Provide the (x, y) coordinate of the cell's center where the given text is located.  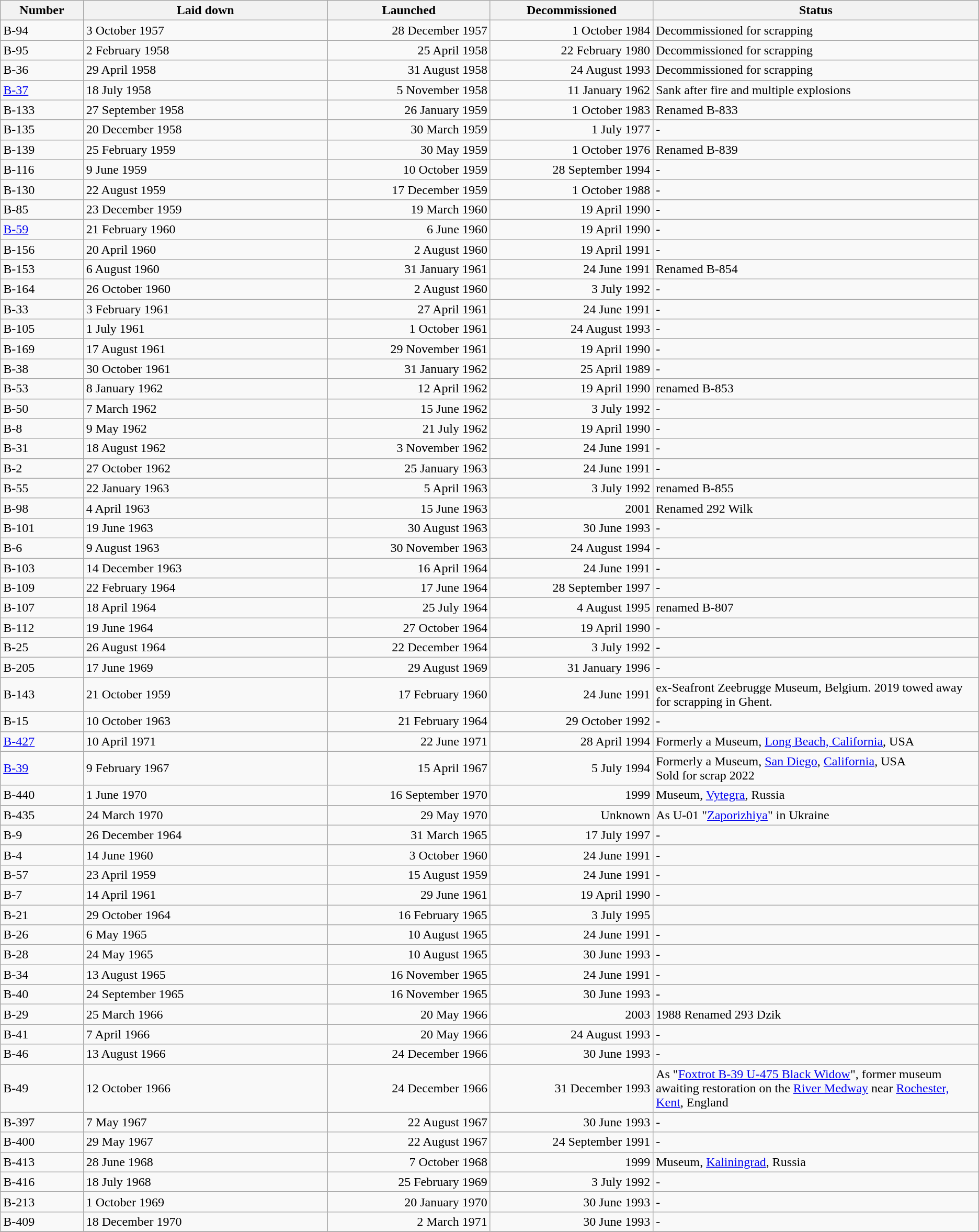
26 December 1964 (205, 835)
24 August 1994 (571, 548)
31 August 1958 (409, 70)
15 April 1967 (409, 768)
1 October 1988 (571, 189)
B-416 (42, 1182)
26 January 1959 (409, 110)
B-36 (42, 70)
B-34 (42, 975)
14 December 1963 (205, 568)
18 April 1964 (205, 608)
B-95 (42, 50)
B-53 (42, 389)
18 July 1968 (205, 1182)
21 July 1962 (409, 428)
9 August 1963 (205, 548)
31 January 1996 (571, 668)
24 September 1991 (571, 1142)
30 March 1959 (409, 130)
B-156 (42, 250)
31 December 1993 (571, 1088)
B-397 (42, 1122)
24 March 1970 (205, 815)
29 October 1992 (571, 721)
B-38 (42, 369)
3 October 1957 (205, 30)
B-112 (42, 628)
B-50 (42, 409)
31 January 1961 (409, 269)
18 December 1970 (205, 1222)
B-164 (42, 289)
renamed B-807 (816, 608)
16 April 1964 (409, 568)
B-109 (42, 588)
29 November 1961 (409, 349)
6 August 1960 (205, 269)
B-37 (42, 90)
22 June 1971 (409, 741)
B-21 (42, 915)
Renamed 292 Wilk (816, 508)
30 August 1963 (409, 528)
10 October 1959 (409, 169)
B-153 (42, 269)
18 August 1962 (205, 448)
B-213 (42, 1202)
21 October 1959 (205, 695)
19 April 1991 (571, 250)
9 June 1959 (205, 169)
9 May 1962 (205, 428)
Museum, Vytegra, Russia (816, 795)
Number (42, 10)
27 October 1962 (205, 468)
B-116 (42, 169)
25 February 1969 (409, 1182)
Renamed B-854 (816, 269)
B-101 (42, 528)
4 April 1963 (205, 508)
23 April 1959 (205, 875)
As "Foxtrot B-39 U-475 Black Widow", former museum awaiting restoration on the River Medway near Rochester, Kent, England (816, 1088)
20 April 1960 (205, 250)
B-85 (42, 209)
11 January 1962 (571, 90)
Museum, Kaliningrad, Russia (816, 1162)
4 August 1995 (571, 608)
ex-Seafront Zeebrugge Museum, Belgium. 2019 towed away for scrapping in Ghent. (816, 695)
B-25 (42, 648)
6 June 1960 (409, 229)
26 October 1960 (205, 289)
B-49 (42, 1088)
6 May 1965 (205, 935)
B-6 (42, 548)
17 February 1960 (409, 695)
31 January 1962 (409, 369)
16 February 1965 (409, 915)
21 February 1960 (205, 229)
Renamed B-833 (816, 110)
15 August 1959 (409, 875)
28 December 1957 (409, 30)
28 June 1968 (205, 1162)
B-39 (42, 768)
B-103 (42, 568)
2001 (571, 508)
7 October 1968 (409, 1162)
B-15 (42, 721)
B-9 (42, 835)
17 August 1961 (205, 349)
17 June 1964 (409, 588)
B-440 (42, 795)
B-139 (42, 150)
27 October 1964 (409, 628)
B-8 (42, 428)
1 October 1983 (571, 110)
Formerly a Museum, Long Beach, California, USA (816, 741)
1 June 1970 (205, 795)
B-143 (42, 695)
29 October 1964 (205, 915)
10 October 1963 (205, 721)
B-55 (42, 488)
B-435 (42, 815)
B-2 (42, 468)
28 September 1997 (571, 588)
22 February 1980 (571, 50)
3 October 1960 (409, 855)
20 January 1970 (409, 1202)
29 May 1970 (409, 815)
Unknown (571, 815)
30 November 1963 (409, 548)
5 April 1963 (409, 488)
B-205 (42, 668)
B-409 (42, 1222)
B-7 (42, 895)
7 May 1967 (205, 1122)
1 July 1961 (205, 329)
2 March 1971 (409, 1222)
1 October 1961 (409, 329)
9 February 1967 (205, 768)
1 July 1977 (571, 130)
12 October 1966 (205, 1088)
14 April 1961 (205, 895)
15 June 1963 (409, 508)
22 January 1963 (205, 488)
B-40 (42, 994)
13 August 1966 (205, 1054)
1 October 1984 (571, 30)
B-57 (42, 875)
3 February 1961 (205, 309)
25 January 1963 (409, 468)
1988 Renamed 293 Dzik (816, 1014)
B-169 (42, 349)
19 March 1960 (409, 209)
29 May 1967 (205, 1142)
18 July 1958 (205, 90)
29 August 1969 (409, 668)
B-98 (42, 508)
B-31 (42, 448)
B-94 (42, 30)
16 September 1970 (409, 795)
12 April 1962 (409, 389)
22 December 1964 (409, 648)
24 September 1965 (205, 994)
17 July 1997 (571, 835)
17 June 1969 (205, 668)
27 April 1961 (409, 309)
B-135 (42, 130)
7 April 1966 (205, 1034)
5 November 1958 (409, 90)
Renamed B-839 (816, 150)
B-33 (42, 309)
19 June 1964 (205, 628)
Status (816, 10)
25 April 1989 (571, 369)
21 February 1964 (409, 721)
15 June 1962 (409, 409)
29 June 1961 (409, 895)
22 August 1959 (205, 189)
B-107 (42, 608)
8 January 1962 (205, 389)
7 March 1962 (205, 409)
Launched (409, 10)
Formerly a Museum, San Diego, California, USASold for scrap 2022 (816, 768)
B-105 (42, 329)
renamed B-853 (816, 389)
28 September 1994 (571, 169)
B-427 (42, 741)
B-26 (42, 935)
30 October 1961 (205, 369)
B-400 (42, 1142)
B-28 (42, 955)
20 December 1958 (205, 130)
25 April 1958 (409, 50)
28 April 1994 (571, 741)
13 August 1965 (205, 975)
B-59 (42, 229)
17 December 1959 (409, 189)
B-46 (42, 1054)
B-413 (42, 1162)
27 September 1958 (205, 110)
3 July 1995 (571, 915)
26 August 1964 (205, 648)
B-130 (42, 189)
25 July 1964 (409, 608)
25 February 1959 (205, 150)
Laid down (205, 10)
5 July 1994 (571, 768)
1 October 1969 (205, 1202)
As U-01 "Zaporizhiya" in Ukraine (816, 815)
22 February 1964 (205, 588)
B-29 (42, 1014)
2 February 1958 (205, 50)
renamed B-855 (816, 488)
Sank after fire and multiple explosions (816, 90)
1 October 1976 (571, 150)
10 April 1971 (205, 741)
24 May 1965 (205, 955)
29 April 1958 (205, 70)
3 November 1962 (409, 448)
25 March 1966 (205, 1014)
14 June 1960 (205, 855)
30 May 1959 (409, 150)
19 June 1963 (205, 528)
31 March 1965 (409, 835)
2003 (571, 1014)
B-133 (42, 110)
23 December 1959 (205, 209)
B-4 (42, 855)
B-41 (42, 1034)
Decommissioned (571, 10)
